Detect which cell encompasses the target text, then output its [X, Y] center coordinate. 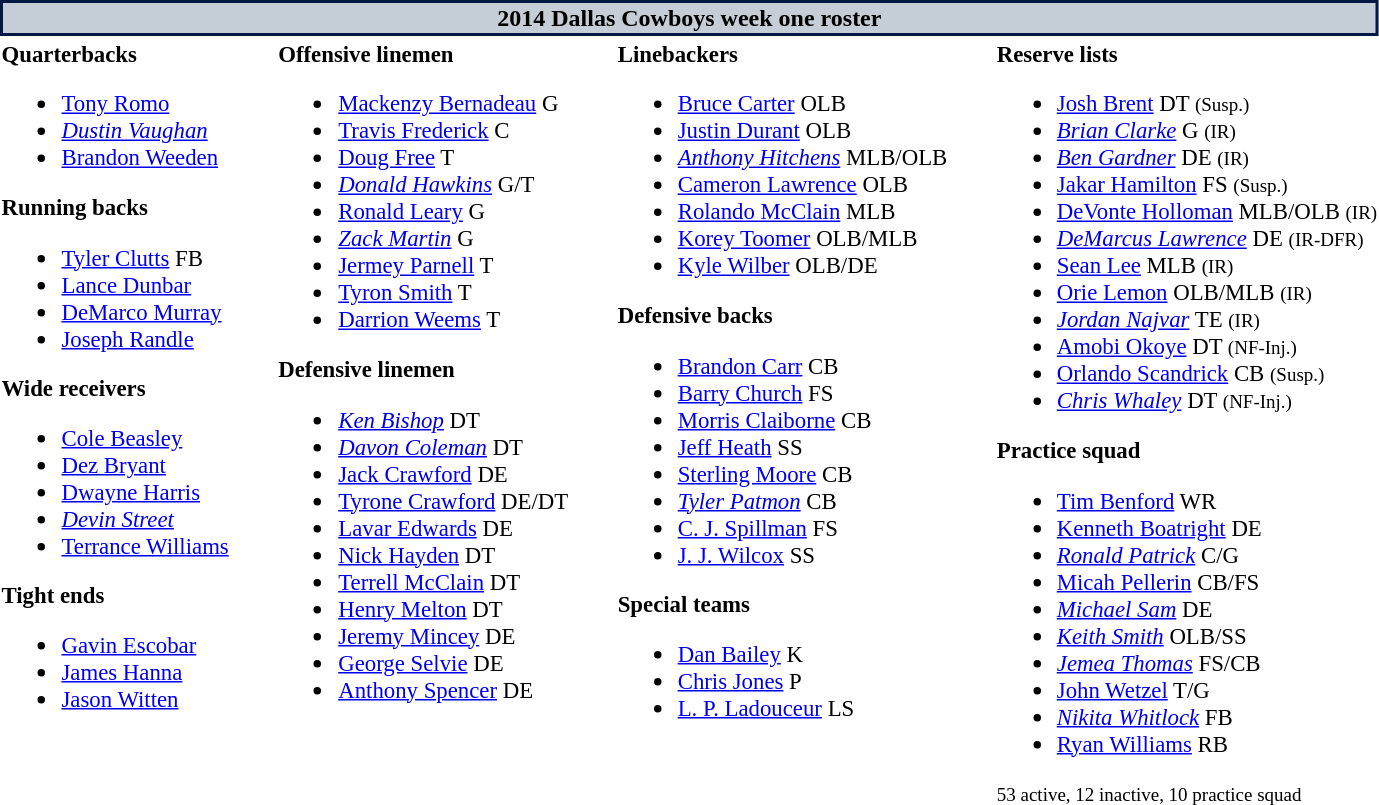
2014 Dallas Cowboys week one roster [690, 18]
